Detect which cell encompasses the target text, then output its [X, Y] center coordinate. 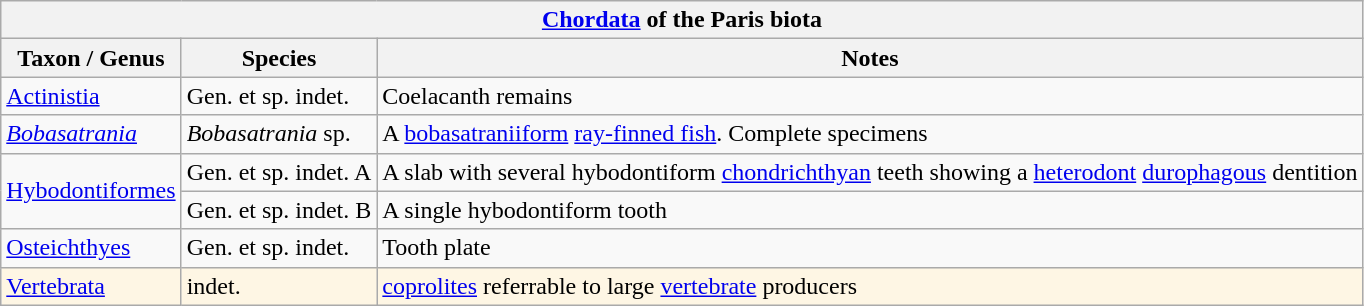
A slab with several hybodontiform chondrichthyan teeth showing a heterodont durophagous dentition [870, 172]
Vertebrata [91, 286]
Species [279, 58]
A bobasatraniiform ray-finned fish. Complete specimens [870, 134]
Bobasatrania sp. [279, 134]
Tooth plate [870, 248]
Bobasatrania [91, 134]
Actinistia [91, 96]
Gen. et sp. indet. B [279, 210]
Gen. et sp. indet. A [279, 172]
Chordata of the Paris biota [682, 20]
Osteichthyes [91, 248]
indet. [279, 286]
Taxon / Genus [91, 58]
coprolites referrable to large vertebrate producers [870, 286]
Notes [870, 58]
Coelacanth remains [870, 96]
A single hybodontiform tooth [870, 210]
Hybodontiformes [91, 191]
